Detect which cell encompasses the target text, then output its [X, Y] center coordinate. 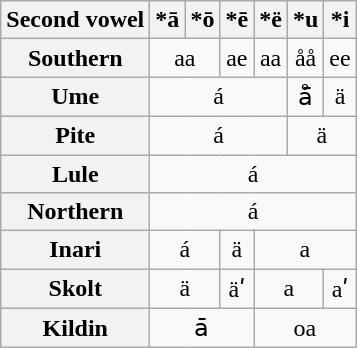
ee [340, 58]
äʹ [237, 289]
Pite [76, 135]
Inari [76, 250]
*u [305, 20]
Ume [76, 97]
*ō [202, 20]
Kildin [76, 328]
åå [305, 58]
ae [237, 58]
*i [340, 20]
aʹ [340, 289]
оа [306, 328]
å̄ [305, 97]
а̄ [202, 328]
*ë [271, 20]
Southern [76, 58]
Skolt [76, 289]
Lule [76, 173]
*ā [168, 20]
Northern [76, 212]
Second vowel [76, 20]
*ē [237, 20]
